Return the [X, Y] coordinate for the center point of the cell that contains the specified text.  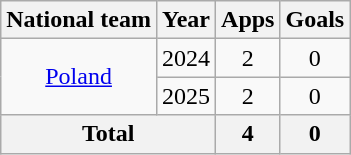
Apps [248, 20]
2025 [186, 96]
Total [108, 134]
Poland [79, 77]
National team [79, 20]
2024 [186, 58]
Goals [315, 20]
4 [248, 134]
Year [186, 20]
